For the text-containing cell, return its midpoint in [X, Y] coordinate format. 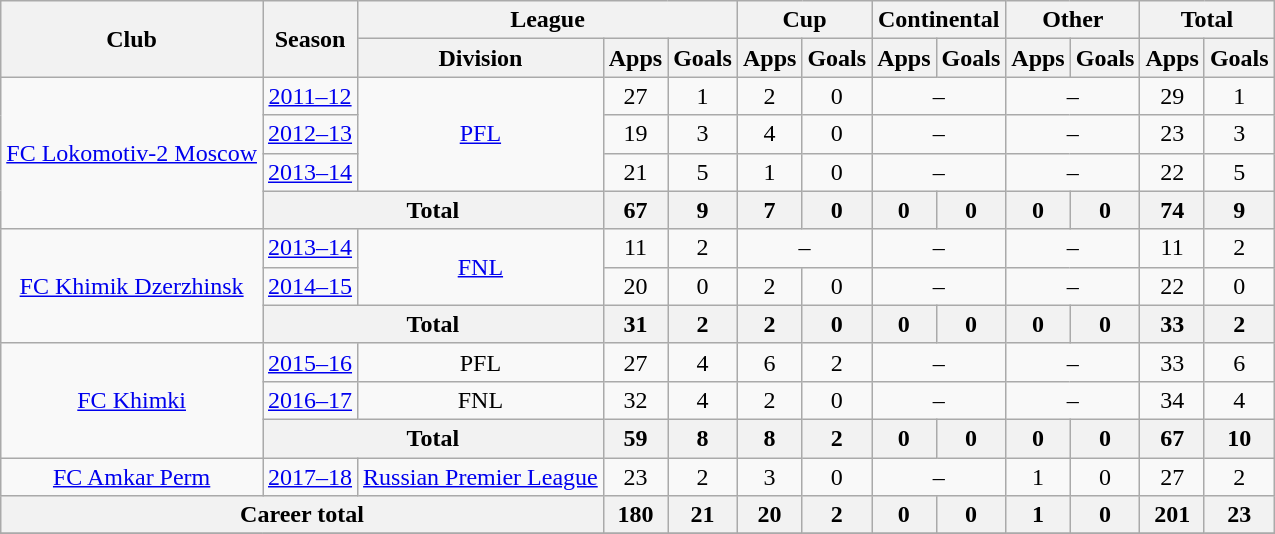
2015–16 [310, 362]
2014–15 [310, 286]
FC Lokomotiv-2 Moscow [132, 153]
59 [635, 438]
Club [132, 39]
League [548, 20]
32 [635, 400]
Russian Premier League [481, 477]
2012–13 [310, 134]
2017–18 [310, 477]
Cup [804, 20]
201 [1172, 515]
10 [1239, 438]
31 [635, 324]
34 [1172, 400]
Career total [302, 515]
7 [769, 210]
FC Khimki [132, 400]
180 [635, 515]
74 [1172, 210]
FC Amkar Perm [132, 477]
2011–12 [310, 96]
Other [1073, 20]
Division [481, 58]
2016–17 [310, 400]
29 [1172, 96]
19 [635, 134]
Season [310, 39]
Continental [939, 20]
FC Khimik Dzerzhinsk [132, 286]
